Find where the given text appears and provide that cell's center as [X, Y] coordinate. 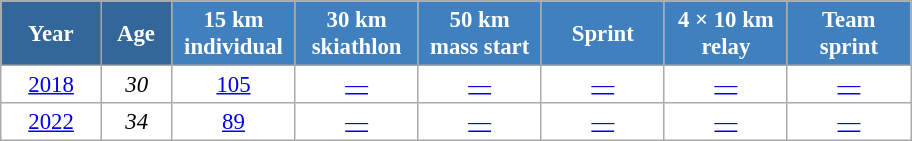
Age [136, 34]
50 km mass start [480, 34]
89 [234, 122]
2018 [52, 85]
4 × 10 km relay [726, 34]
Team sprint [848, 34]
Year [52, 34]
2022 [52, 122]
15 km individual [234, 34]
30 km skiathlon [356, 34]
Sprint [602, 34]
30 [136, 85]
34 [136, 122]
105 [234, 85]
